Locate the cell with the specified text and output its (x, y) center coordinate. 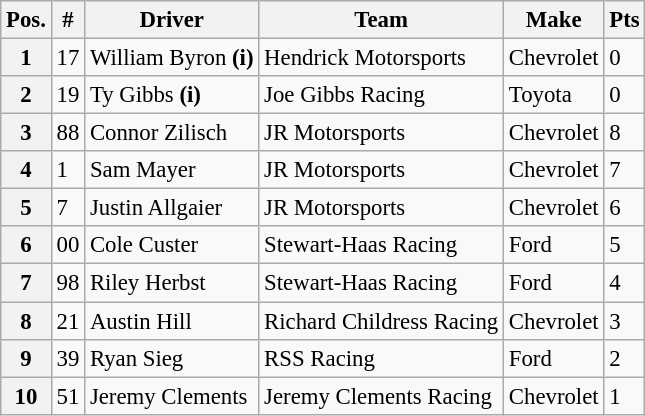
Pos. (26, 20)
9 (26, 358)
Cole Custer (172, 245)
Hendrick Motorsports (382, 58)
17 (68, 58)
39 (68, 358)
Team (382, 20)
Pts (624, 20)
Make (554, 20)
Ryan Sieg (172, 358)
Connor Zilisch (172, 133)
21 (68, 321)
88 (68, 133)
Ty Gibbs (i) (172, 95)
Driver (172, 20)
Sam Mayer (172, 170)
Toyota (554, 95)
10 (26, 396)
Riley Herbst (172, 283)
Justin Allgaier (172, 208)
# (68, 20)
William Byron (i) (172, 58)
Richard Childress Racing (382, 321)
98 (68, 283)
RSS Racing (382, 358)
Joe Gibbs Racing (382, 95)
00 (68, 245)
19 (68, 95)
51 (68, 396)
Jeremy Clements Racing (382, 396)
Austin Hill (172, 321)
Jeremy Clements (172, 396)
